Output the [X, Y] coordinate of the center of the cell containing the given text.  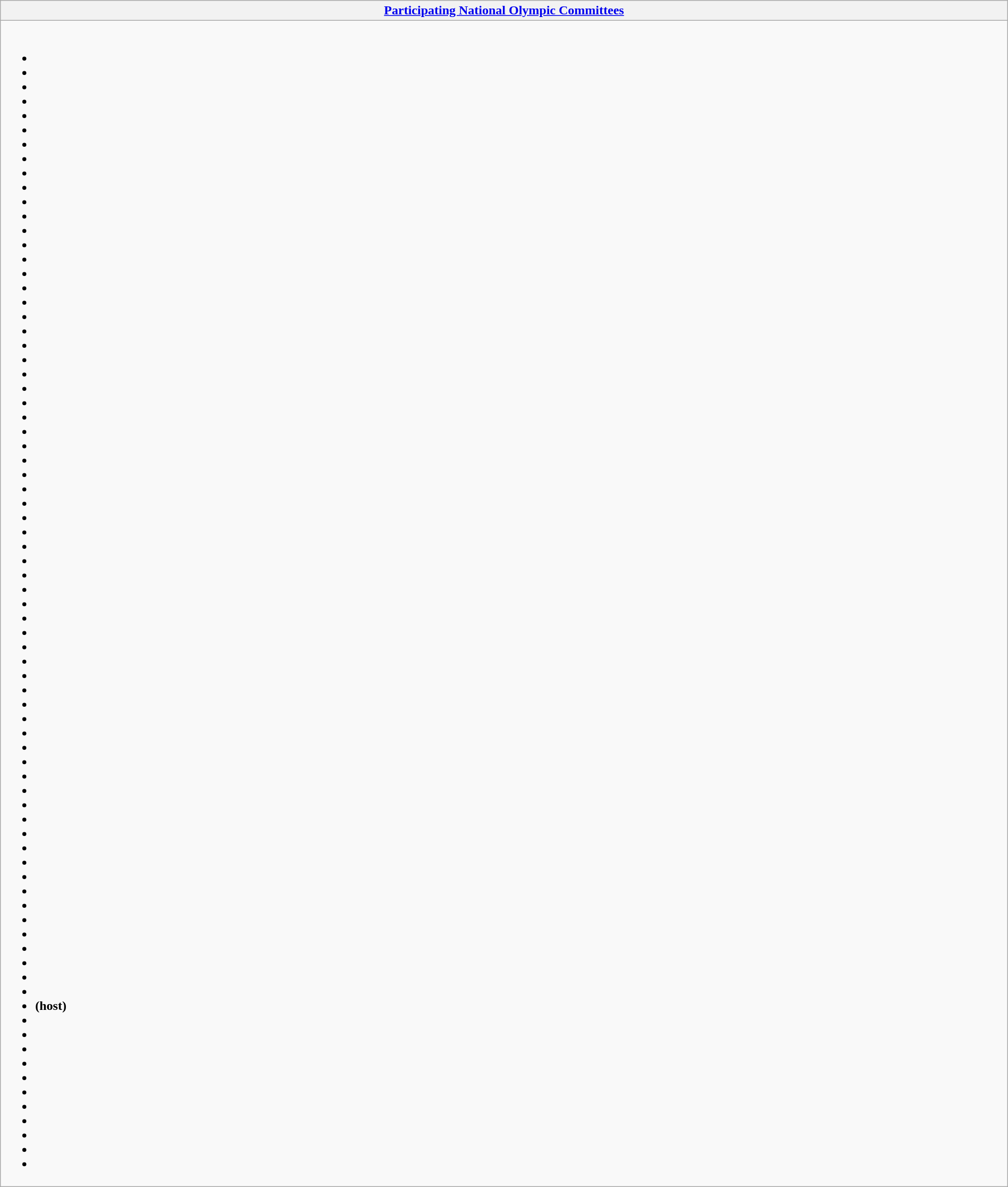
(host) [504, 604]
Participating National Olympic Committees [504, 11]
